Extract the (X, Y) coordinate from the center of the cell holding the provided text.  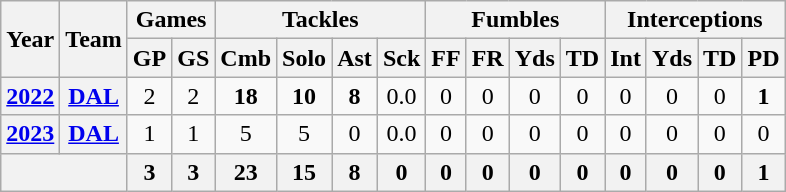
Games (170, 20)
Tackles (320, 20)
PD (764, 58)
Fumbles (516, 20)
FR (488, 58)
GP (149, 58)
Interceptions (695, 20)
10 (304, 96)
2022 (30, 96)
Cmb (246, 58)
Team (94, 39)
Int (626, 58)
Solo (304, 58)
Year (30, 39)
GS (194, 58)
FF (446, 58)
23 (246, 172)
18 (246, 96)
Sck (401, 58)
Ast (355, 58)
15 (304, 172)
2023 (30, 134)
